Search for the cell housing the specified text and yield its [X, Y] center coordinate. 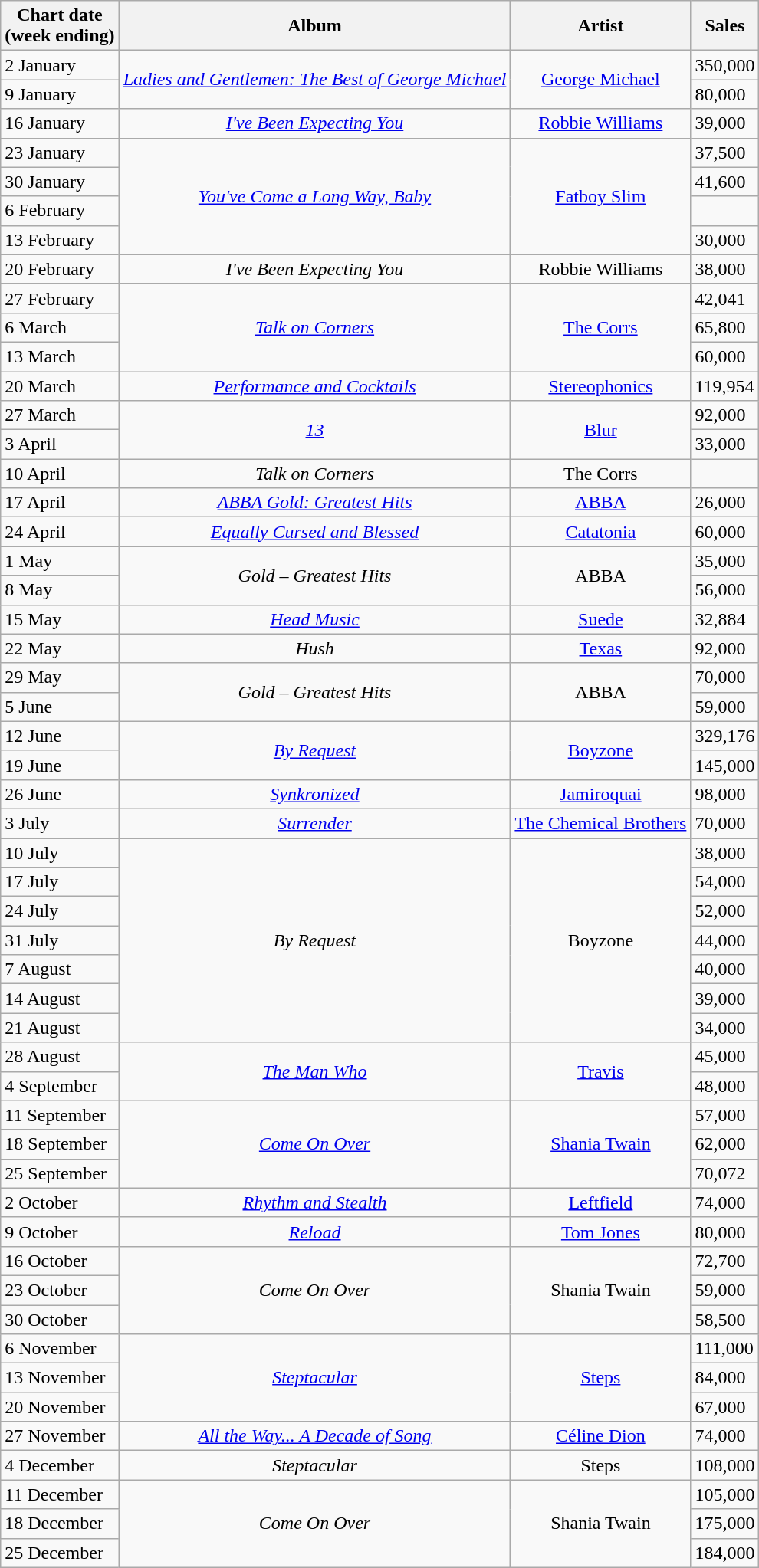
54,000 [725, 882]
Céline Dion [601, 1436]
56,000 [725, 590]
20 February [60, 269]
30 October [60, 1319]
Travis [601, 1071]
37,500 [725, 153]
Synkronized [314, 794]
21 August [60, 1028]
17 July [60, 882]
Album [314, 26]
23 October [60, 1290]
Performance and Cocktails [314, 385]
Equally Cursed and Blessed [314, 532]
Texas [601, 648]
The Chemical Brothers [601, 823]
Reload [314, 1232]
13 [314, 430]
27 February [60, 298]
Catatonia [601, 532]
27 November [60, 1436]
Artist [601, 26]
Ladies and Gentlemen: The Best of George Michael [314, 80]
72,700 [725, 1261]
13 November [60, 1378]
350,000 [725, 65]
5 June [60, 707]
145,000 [725, 765]
22 May [60, 648]
24 April [60, 532]
2 January [60, 65]
25 December [60, 1553]
Sales [725, 26]
23 January [60, 153]
31 July [60, 940]
30,000 [725, 240]
27 March [60, 415]
58,500 [725, 1319]
84,000 [725, 1378]
67,000 [725, 1407]
Surrender [314, 823]
9 October [60, 1232]
10 April [60, 474]
175,000 [725, 1524]
18 September [60, 1144]
329,176 [725, 736]
12 June [60, 736]
42,041 [725, 298]
1 May [60, 561]
28 August [60, 1057]
11 December [60, 1494]
119,954 [725, 385]
4 December [60, 1465]
Blur [601, 430]
4 September [60, 1086]
52,000 [725, 911]
30 January [60, 182]
26,000 [725, 503]
2 October [60, 1202]
26 June [60, 794]
6 February [60, 211]
16 January [60, 123]
Tom Jones [601, 1232]
33,000 [725, 444]
The Man Who [314, 1071]
George Michael [601, 80]
Stereophonics [601, 385]
20 March [60, 385]
18 December [60, 1524]
11 September [60, 1115]
111,000 [725, 1349]
10 July [60, 853]
Jamiroquai [601, 794]
105,000 [725, 1494]
Suede [601, 619]
Head Music [314, 619]
You've Come a Long Way, Baby [314, 196]
98,000 [725, 794]
34,000 [725, 1028]
9 January [60, 94]
13 March [60, 356]
Fatboy Slim [601, 196]
48,000 [725, 1086]
57,000 [725, 1115]
65,800 [725, 327]
29 May [60, 677]
All the Way... A Decade of Song [314, 1436]
6 March [60, 327]
45,000 [725, 1057]
3 April [60, 444]
44,000 [725, 940]
24 July [60, 911]
Rhythm and Stealth [314, 1202]
8 May [60, 590]
19 June [60, 765]
32,884 [725, 619]
20 November [60, 1407]
7 August [60, 969]
184,000 [725, 1553]
ABBA Gold: Greatest Hits [314, 503]
6 November [60, 1349]
13 February [60, 240]
40,000 [725, 969]
14 August [60, 999]
16 October [60, 1261]
35,000 [725, 561]
3 July [60, 823]
41,600 [725, 182]
Chart date(week ending) [60, 26]
15 May [60, 619]
17 April [60, 503]
62,000 [725, 1144]
Hush [314, 648]
25 September [60, 1173]
Leftfield [601, 1202]
70,072 [725, 1173]
108,000 [725, 1465]
